Identify which cell holds the provided text, then report its (x, y) central coordinate. 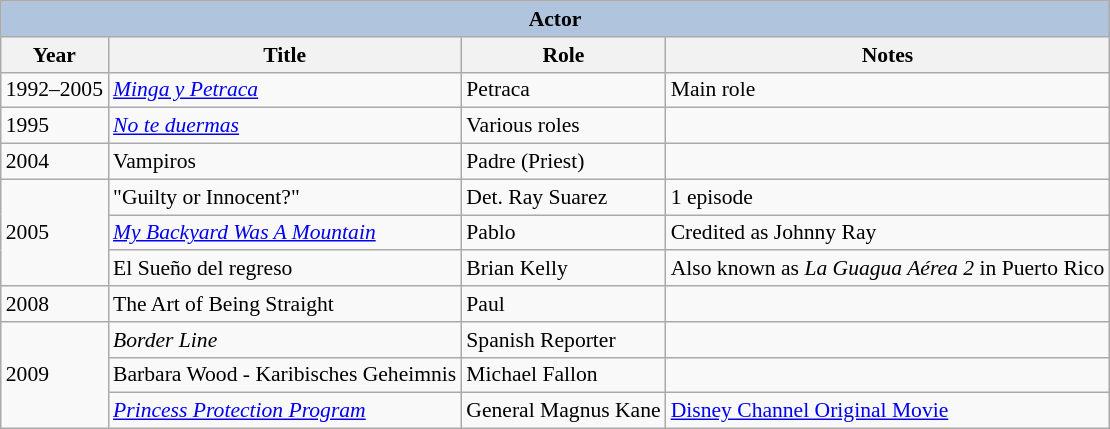
2005 (54, 232)
1 episode (888, 197)
El Sueño del regreso (284, 269)
1992–2005 (54, 90)
Pablo (563, 233)
Brian Kelly (563, 269)
1995 (54, 126)
Various roles (563, 126)
Michael Fallon (563, 375)
Year (54, 55)
2004 (54, 162)
Border Line (284, 340)
Padre (Priest) (563, 162)
The Art of Being Straight (284, 304)
Petraca (563, 90)
Princess Protection Program (284, 411)
No te duermas (284, 126)
Credited as Johnny Ray (888, 233)
Title (284, 55)
Role (563, 55)
Vampiros (284, 162)
Disney Channel Original Movie (888, 411)
Paul (563, 304)
Main role (888, 90)
"Guilty or Innocent?" (284, 197)
2009 (54, 376)
Actor (556, 19)
General Magnus Kane (563, 411)
Minga y Petraca (284, 90)
2008 (54, 304)
Det. Ray Suarez (563, 197)
Also known as La Guagua Aérea 2 in Puerto Rico (888, 269)
My Backyard Was A Mountain (284, 233)
Spanish Reporter (563, 340)
Barbara Wood - Karibisches Geheimnis (284, 375)
Notes (888, 55)
